Output the (x, y) coordinate of the center of the cell containing the given text.  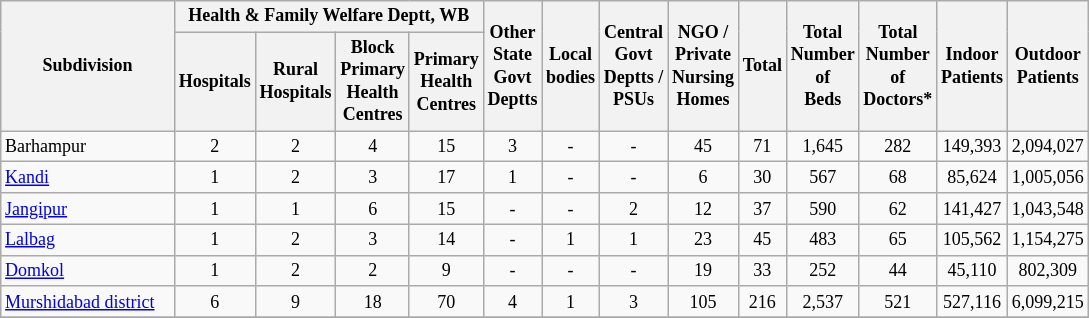
PrimaryHealthCentres (446, 82)
30 (762, 178)
OutdoorPatients (1048, 66)
Barhampur (88, 146)
252 (822, 270)
BlockPrimaryHealthCentres (373, 82)
19 (704, 270)
23 (704, 240)
NGO /PrivateNursingHomes (704, 66)
65 (898, 240)
Domkol (88, 270)
62 (898, 208)
TotalNumberofBeds (822, 66)
18 (373, 302)
14 (446, 240)
17 (446, 178)
85,624 (972, 178)
IndoorPatients (972, 66)
105 (704, 302)
45,110 (972, 270)
2,537 (822, 302)
802,309 (1048, 270)
Health & Family Welfare Deptt, WB (328, 16)
2,094,027 (1048, 146)
1,005,056 (1048, 178)
1,645 (822, 146)
6,099,215 (1048, 302)
33 (762, 270)
521 (898, 302)
527,116 (972, 302)
Subdivision (88, 66)
44 (898, 270)
Localbodies (571, 66)
149,393 (972, 146)
68 (898, 178)
Total (762, 66)
105,562 (972, 240)
Kandi (88, 178)
CentralGovtDeptts /PSUs (633, 66)
Murshidabad district (88, 302)
71 (762, 146)
Jangipur (88, 208)
1,043,548 (1048, 208)
483 (822, 240)
RuralHospitals (296, 82)
282 (898, 146)
Hospitals (214, 82)
OtherStateGovtDeptts (512, 66)
590 (822, 208)
37 (762, 208)
567 (822, 178)
216 (762, 302)
12 (704, 208)
141,427 (972, 208)
Lalbag (88, 240)
1,154,275 (1048, 240)
TotalNumberofDoctors* (898, 66)
70 (446, 302)
